Detect which cell encompasses the target text, then output its [x, y] center coordinate. 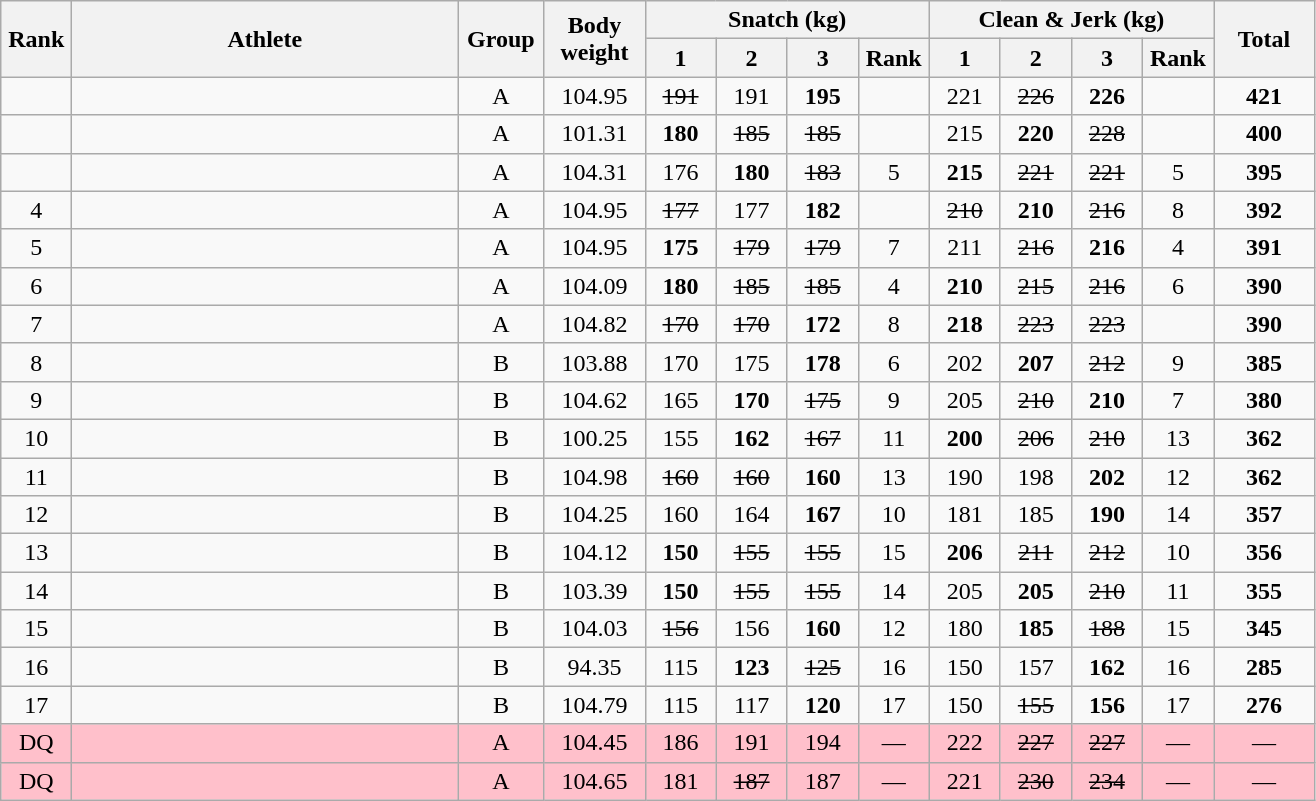
222 [964, 743]
357 [1264, 515]
218 [964, 324]
Snatch (kg) [787, 20]
356 [1264, 553]
172 [822, 324]
157 [1036, 667]
345 [1264, 629]
421 [1264, 96]
120 [822, 705]
186 [680, 743]
200 [964, 438]
230 [1036, 781]
355 [1264, 591]
182 [822, 210]
123 [752, 667]
188 [1106, 629]
94.35 [594, 667]
220 [1036, 134]
178 [822, 362]
Body weight [594, 39]
103.88 [594, 362]
Athlete [265, 39]
164 [752, 515]
125 [822, 667]
104.65 [594, 781]
104.79 [594, 705]
104.09 [594, 286]
104.98 [594, 477]
104.31 [594, 172]
Group [501, 39]
285 [1264, 667]
Clean & Jerk (kg) [1071, 20]
104.62 [594, 400]
176 [680, 172]
165 [680, 400]
104.25 [594, 515]
276 [1264, 705]
103.39 [594, 591]
395 [1264, 172]
195 [822, 96]
Total [1264, 39]
228 [1106, 134]
104.12 [594, 553]
380 [1264, 400]
117 [752, 705]
104.82 [594, 324]
234 [1106, 781]
198 [1036, 477]
391 [1264, 248]
207 [1036, 362]
104.03 [594, 629]
392 [1264, 210]
385 [1264, 362]
194 [822, 743]
101.31 [594, 134]
100.25 [594, 438]
104.45 [594, 743]
183 [822, 172]
400 [1264, 134]
